Scan for the cell matching the given text and deliver its (x, y) coordinate at center. 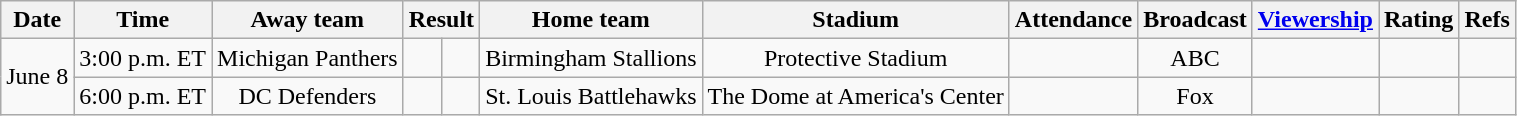
Fox (1196, 96)
Result (441, 20)
Michigan Panthers (308, 58)
Refs (1487, 20)
Home team (591, 20)
Date (38, 20)
Stadium (856, 20)
Rating (1418, 20)
Time (143, 20)
The Dome at America's Center (856, 96)
Viewership (1315, 20)
St. Louis Battlehawks (591, 96)
3:00 p.m. ET (143, 58)
Protective Stadium (856, 58)
Away team (308, 20)
June 8 (38, 77)
Attendance (1073, 20)
ABC (1196, 58)
Birmingham Stallions (591, 58)
6:00 p.m. ET (143, 96)
DC Defenders (308, 96)
Broadcast (1196, 20)
